Find where the given text appears and provide that cell's center as (x, y) coordinate. 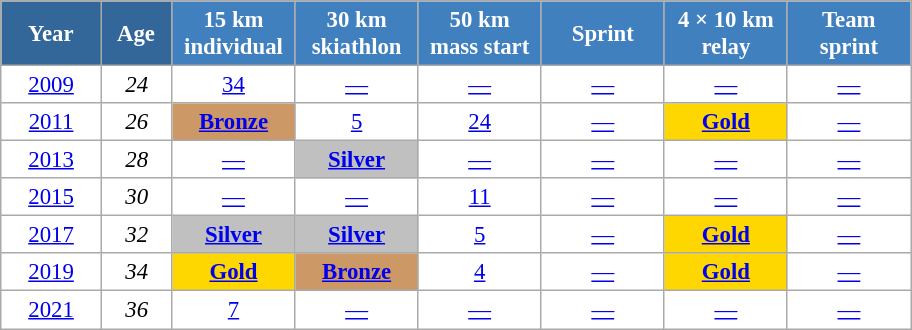
Team sprint (848, 34)
15 km individual (234, 34)
Age (136, 34)
4 (480, 273)
50 km mass start (480, 34)
2021 (52, 310)
2009 (52, 85)
Sprint (602, 34)
2013 (52, 160)
30 km skiathlon (356, 34)
30 (136, 197)
26 (136, 122)
7 (234, 310)
Year (52, 34)
11 (480, 197)
2017 (52, 235)
36 (136, 310)
2011 (52, 122)
2015 (52, 197)
4 × 10 km relay (726, 34)
28 (136, 160)
32 (136, 235)
2019 (52, 273)
